Return [x, y] of the center of cell containing provided text 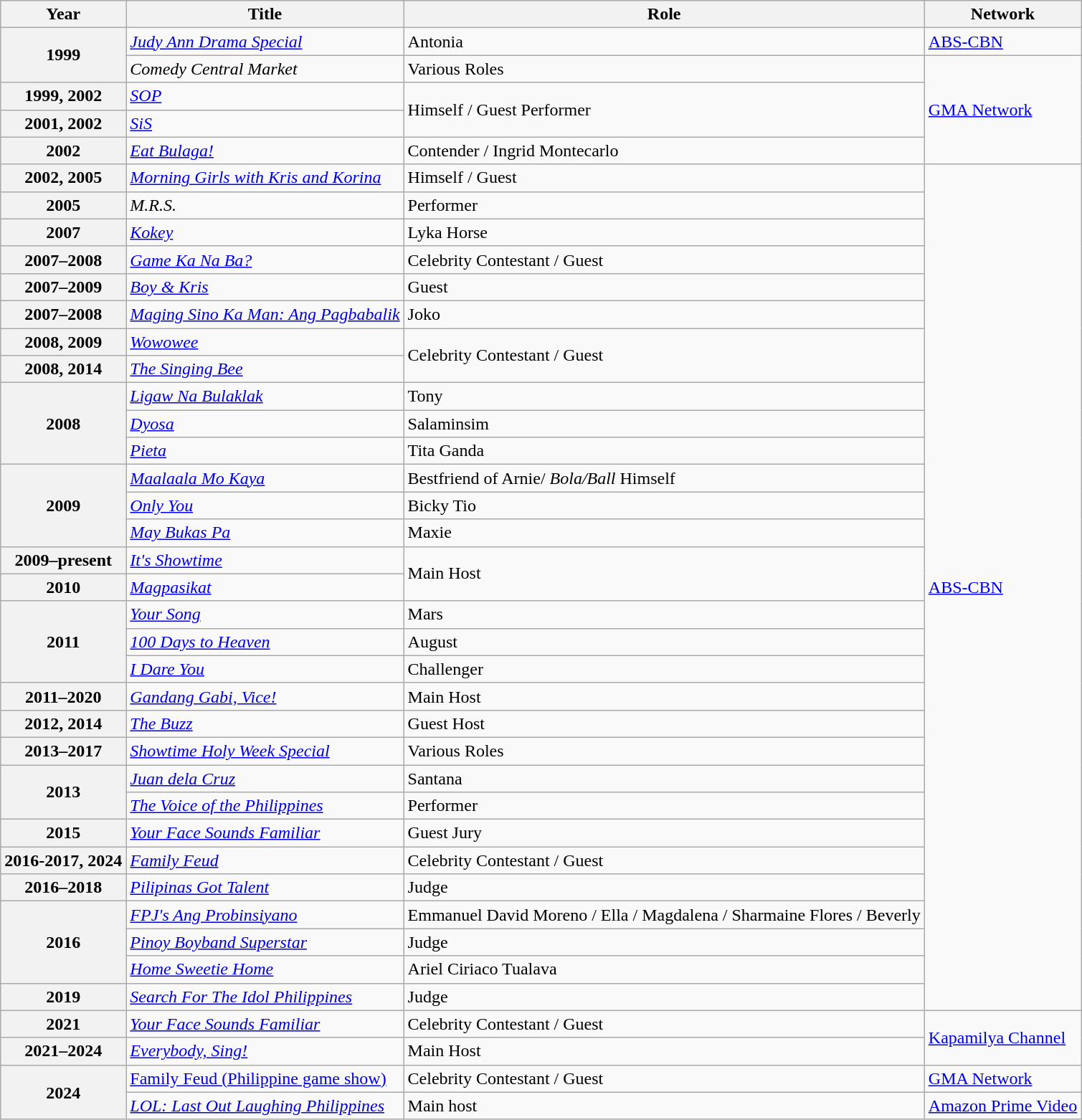
2016 [63, 942]
Maalaala Mo Kaya [265, 478]
Game Ka Na Ba? [265, 260]
Mars [664, 614]
Antonia [664, 42]
Guest Jury [664, 833]
2011 [63, 642]
2016–2018 [63, 888]
FPJ's Ang Probinsiyano [265, 915]
Kapamilya Channel [1002, 1038]
Only You [265, 506]
Himself / Guest Performer [664, 110]
Boy & Kris [265, 287]
Search For The Idol Philippines [265, 997]
Dyosa [265, 424]
Joko [664, 314]
Maging Sino Ka Man: Ang Pagbabalik [265, 314]
2015 [63, 833]
Pinoy Boyband Superstar [265, 942]
Kokey [265, 232]
2008, 2014 [63, 369]
2010 [63, 587]
Network [1002, 14]
Ariel Ciriaco Tualava [664, 969]
Salaminsim [664, 424]
2019 [63, 997]
Bicky Tio [664, 506]
1999, 2002 [63, 96]
Gandang Gabi, Vice! [265, 696]
Bestfriend of Arnie/ Bola/Ball Himself [664, 478]
Judy Ann Drama Special [265, 42]
LOL: Last Out Laughing Philippines [265, 1106]
Tita Ganda [664, 451]
2007 [63, 232]
SiS [265, 123]
2005 [63, 205]
Title [265, 14]
Everybody, Sing! [265, 1051]
100 Days to Heaven [265, 642]
Juan dela Cruz [265, 778]
Home Sweetie Home [265, 969]
Showtime Holy Week Special [265, 751]
2001, 2002 [63, 123]
The Singing Bee [265, 369]
Ligaw Na Bulaklak [265, 397]
Your Song [265, 614]
Main host [664, 1106]
Morning Girls with Kris and Korina [265, 178]
2021 [63, 1024]
May Bukas Pa [265, 533]
Santana [664, 778]
Emmanuel David Moreno / Ella / Magdalena / Sharmaine Flores / Beverly [664, 915]
It's Showtime [265, 560]
I Dare You [265, 669]
2009 [63, 506]
2009–present [63, 560]
Amazon Prime Video [1002, 1106]
SOP [265, 96]
Maxie [664, 533]
Guest Host [664, 723]
2008, 2009 [63, 342]
2012, 2014 [63, 723]
2024 [63, 1092]
Wowowee [265, 342]
2008 [63, 424]
Magpasikat [265, 587]
Tony [664, 397]
2011–2020 [63, 696]
2013–2017 [63, 751]
Contender / Ingrid Montecarlo [664, 151]
Comedy Central Market [265, 69]
2016-2017, 2024 [63, 860]
2013 [63, 792]
Role [664, 14]
Pieta [265, 451]
August [664, 642]
Year [63, 14]
Challenger [664, 669]
Guest [664, 287]
2002 [63, 151]
Family Feud (Philippine game show) [265, 1078]
2002, 2005 [63, 178]
The Voice of the Philippines [265, 806]
Eat Bulaga! [265, 151]
2021–2024 [63, 1051]
The Buzz [265, 723]
Family Feud [265, 860]
1999 [63, 55]
Himself / Guest [664, 178]
M.R.S. [265, 205]
Pilipinas Got Talent [265, 888]
Lyka Horse [664, 232]
2007–2009 [63, 287]
